Determine the (x, y) coordinate at the center of the cell enclosing the given text.  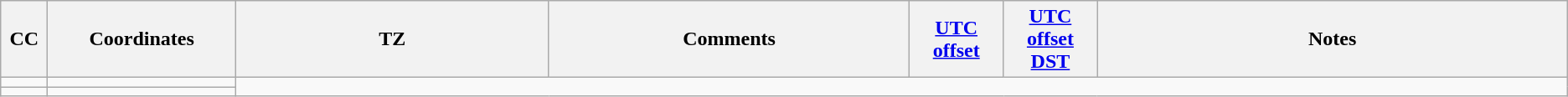
Coordinates (142, 39)
TZ (392, 39)
Notes (1332, 39)
CC (24, 39)
UTC offset DST (1050, 39)
Comments (729, 39)
UTC offset (957, 39)
